Extract the [x, y] coordinate from the center of the cell holding the provided text.  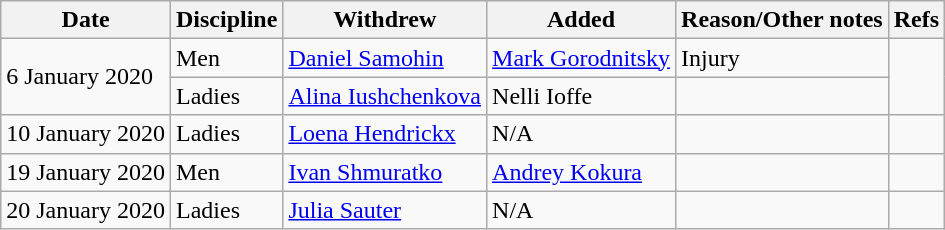
Mark Gorodnitsky [582, 58]
Alina Iushchenkova [385, 96]
Julia Sauter [385, 210]
Ivan Shmuratko [385, 172]
6 January 2020 [86, 77]
10 January 2020 [86, 134]
Daniel Samohin [385, 58]
Loena Hendrickx [385, 134]
Withdrew [385, 20]
Refs [916, 20]
Added [582, 20]
19 January 2020 [86, 172]
20 January 2020 [86, 210]
Discipline [226, 20]
Reason/Other notes [782, 20]
Andrey Kokura [582, 172]
Date [86, 20]
Nelli Ioffe [582, 96]
Injury [782, 58]
